From the cell containing the given text, extract its center point as (X, Y) coordinate. 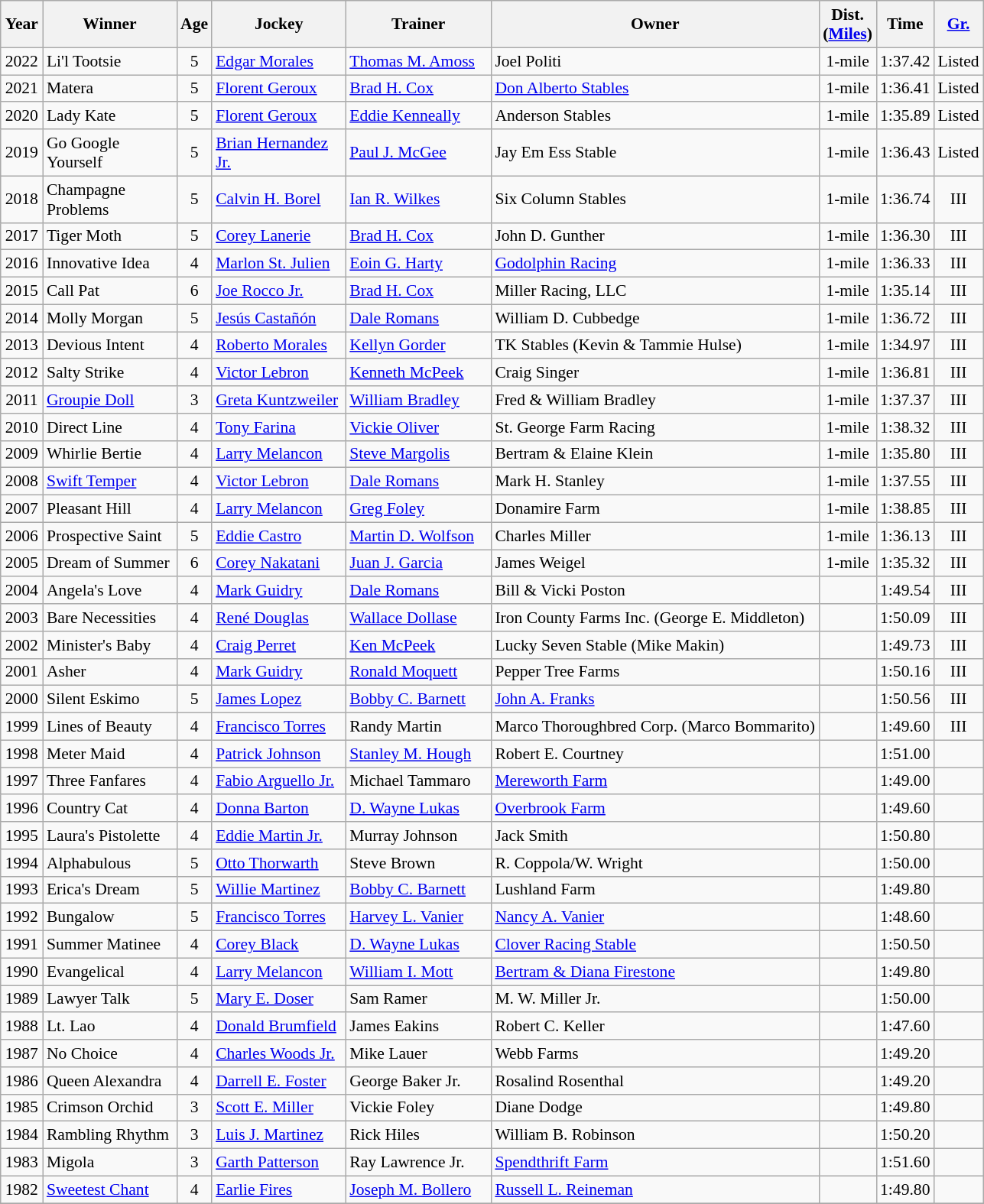
Sweetest Chant (110, 1189)
2018 (21, 199)
Mary E. Doser (278, 999)
Wallace Dollase (418, 618)
1:35.89 (905, 116)
Greg Foley (418, 509)
Lines of Beauty (110, 727)
Jack Smith (654, 836)
William I. Mott (418, 972)
1:38.32 (905, 427)
Bertram & Elaine Klein (654, 454)
Roberto Morales (278, 346)
Patrick Johnson (278, 754)
1:51.00 (905, 754)
1:37.55 (905, 482)
Donna Barton (278, 809)
John D. Gunther (654, 236)
1999 (21, 727)
2007 (21, 509)
Joe Rocco Jr. (278, 291)
2006 (21, 536)
Minister's Baby (110, 645)
Migola (110, 1163)
1:36.81 (905, 373)
1:35.32 (905, 563)
Randy Martin (418, 727)
2002 (21, 645)
Three Fanfares (110, 781)
James Weigel (654, 563)
Joseph M. Bollero (418, 1189)
Lady Kate (110, 116)
Nancy A. Vanier (654, 917)
1984 (21, 1135)
James Lopez (278, 699)
Steve Margolis (418, 454)
Alphabulous (110, 863)
1:37.37 (905, 400)
1988 (21, 1027)
Erica's Dream (110, 890)
2010 (21, 427)
Stanley M. Hough (418, 754)
William D. Cubbedge (654, 318)
Kellyn Gorder (418, 346)
2011 (21, 400)
1989 (21, 999)
Rosalind Rosenthal (654, 1081)
2012 (21, 373)
Prospective Saint (110, 536)
1:36.43 (905, 153)
St. George Farm Racing (654, 427)
Donald Brumfield (278, 1027)
Miller Racing, LLC (654, 291)
Ken McPeek (418, 645)
Murray Johnson (418, 836)
1:36.33 (905, 264)
Scott E. Miller (278, 1108)
Asher (110, 672)
1991 (21, 945)
2017 (21, 236)
Eddie Kenneally (418, 116)
Country Cat (110, 809)
1:48.60 (905, 917)
Six Column Stables (654, 199)
1:36.30 (905, 236)
William Bradley (418, 400)
Eddie Castro (278, 536)
Winner (110, 24)
2015 (21, 291)
Matera (110, 89)
Charles Woods Jr. (278, 1053)
Fred & William Bradley (654, 400)
1994 (21, 863)
1:50.56 (905, 699)
Marco Thoroughbred Corp. (Marco Bommarito) (654, 727)
2013 (21, 346)
Harvey L. Vanier (418, 917)
Time (905, 24)
1:47.60 (905, 1027)
Sam Ramer (418, 999)
1:49.00 (905, 781)
Juan J. Garcia (418, 563)
TK Stables (Kevin & Tammie Hulse) (654, 346)
Edgar Morales (278, 61)
Pepper Tree Farms (654, 672)
Devious Intent (110, 346)
No Choice (110, 1053)
Bertram & Diana Firestone (654, 972)
René Douglas (278, 618)
Champagne Problems (110, 199)
Eddie Martin Jr. (278, 836)
Thomas M. Amoss (418, 61)
Angela's Love (110, 591)
1:49.54 (905, 591)
Jockey (278, 24)
Innovative Idea (110, 264)
Call Pat (110, 291)
William B. Robinson (654, 1135)
1:49.73 (905, 645)
Meter Maid (110, 754)
Steve Brown (418, 863)
1:37.42 (905, 61)
Queen Alexandra (110, 1081)
Mereworth Farm (654, 781)
R. Coppola/W. Wright (654, 863)
Bare Necessities (110, 618)
Luis J. Martinez (278, 1135)
Earlie Fires (278, 1189)
1995 (21, 836)
Marlon St. Julien (278, 264)
Clover Racing Stable (654, 945)
Kenneth McPeek (418, 373)
Li'l Tootsie (110, 61)
Vickie Oliver (418, 427)
2022 (21, 61)
1992 (21, 917)
Joel Politi (654, 61)
Salty Strike (110, 373)
Darrell E. Foster (278, 1081)
Tiger Moth (110, 236)
Otto Thorwarth (278, 863)
Rick Hiles (418, 1135)
2009 (21, 454)
Dream of Summer (110, 563)
Calvin H. Borel (278, 199)
Martin D. Wolfson (418, 536)
1998 (21, 754)
Ian R. Wilkes (418, 199)
Iron County Farms Inc. (George E. Middleton) (654, 618)
Rambling Rhythm (110, 1135)
Godolphin Racing (654, 264)
1996 (21, 809)
2019 (21, 153)
Molly Morgan (110, 318)
Craig Perret (278, 645)
Swift Temper (110, 482)
1993 (21, 890)
Go Google Yourself (110, 153)
1990 (21, 972)
Don Alberto Stables (654, 89)
Direct Line (110, 427)
Pleasant Hill (110, 509)
Lushland Farm (654, 890)
2001 (21, 672)
1:36.74 (905, 199)
Owner (654, 24)
Trainer (418, 24)
Lt. Lao (110, 1027)
Corey Lanerie (278, 236)
Summer Matinee (110, 945)
2021 (21, 89)
Jesús Castañón (278, 318)
Brian Hernandez Jr. (278, 153)
Crimson Orchid (110, 1108)
Michael Tammaro (418, 781)
Fabio Arguello Jr. (278, 781)
Evangelical (110, 972)
2003 (21, 618)
Robert E. Courtney (654, 754)
Anderson Stables (654, 116)
1:34.97 (905, 346)
Silent Eskimo (110, 699)
1:35.14 (905, 291)
Tony Farina (278, 427)
Spendthrift Farm (654, 1163)
George Baker Jr. (418, 1081)
Willie Martinez (278, 890)
James Eakins (418, 1027)
Donamire Farm (654, 509)
Groupie Doll (110, 400)
2004 (21, 591)
Craig Singer (654, 373)
Lawyer Talk (110, 999)
Charles Miller (654, 536)
Overbrook Farm (654, 809)
John A. Franks (654, 699)
Laura's Pistolette (110, 836)
Gr. (958, 24)
1997 (21, 781)
1:36.13 (905, 536)
2000 (21, 699)
1:35.80 (905, 454)
Lucky Seven Stable (Mike Makin) (654, 645)
Garth Patterson (278, 1163)
1:50.50 (905, 945)
1:50.16 (905, 672)
1983 (21, 1163)
Paul J. McGee (418, 153)
1986 (21, 1081)
Mark H. Stanley (654, 482)
Dist. (Miles) (847, 24)
Webb Farms (654, 1053)
1985 (21, 1108)
Corey Black (278, 945)
Bungalow (110, 917)
M. W. Miller Jr. (654, 999)
1982 (21, 1189)
1:36.41 (905, 89)
2008 (21, 482)
Year (21, 24)
2020 (21, 116)
Corey Nakatani (278, 563)
Bill & Vicki Poston (654, 591)
Greta Kuntzweiler (278, 400)
Mike Lauer (418, 1053)
Robert C. Keller (654, 1027)
Ronald Moquett (418, 672)
Ray Lawrence Jr. (418, 1163)
Eoin G. Harty (418, 264)
2014 (21, 318)
2016 (21, 264)
Age (194, 24)
1:50.80 (905, 836)
1987 (21, 1053)
Whirlie Bertie (110, 454)
Jay Em Ess Stable (654, 153)
1:38.85 (905, 509)
Diane Dodge (654, 1108)
Vickie Foley (418, 1108)
1:51.60 (905, 1163)
1:50.20 (905, 1135)
1:36.72 (905, 318)
Russell L. Reineman (654, 1189)
2005 (21, 563)
1:50.09 (905, 618)
